For the text-containing cell, return its midpoint in (x, y) coordinate format. 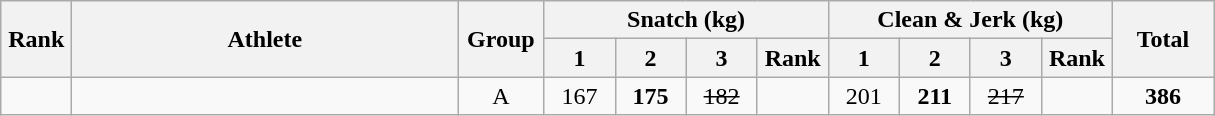
386 (1162, 96)
175 (650, 96)
211 (934, 96)
201 (864, 96)
Clean & Jerk (kg) (970, 20)
217 (1006, 96)
182 (722, 96)
Athlete (265, 39)
167 (580, 96)
Snatch (kg) (686, 20)
Group (501, 39)
A (501, 96)
Total (1162, 39)
